Provide the [x, y] coordinate of the cell's center where the given text is located.  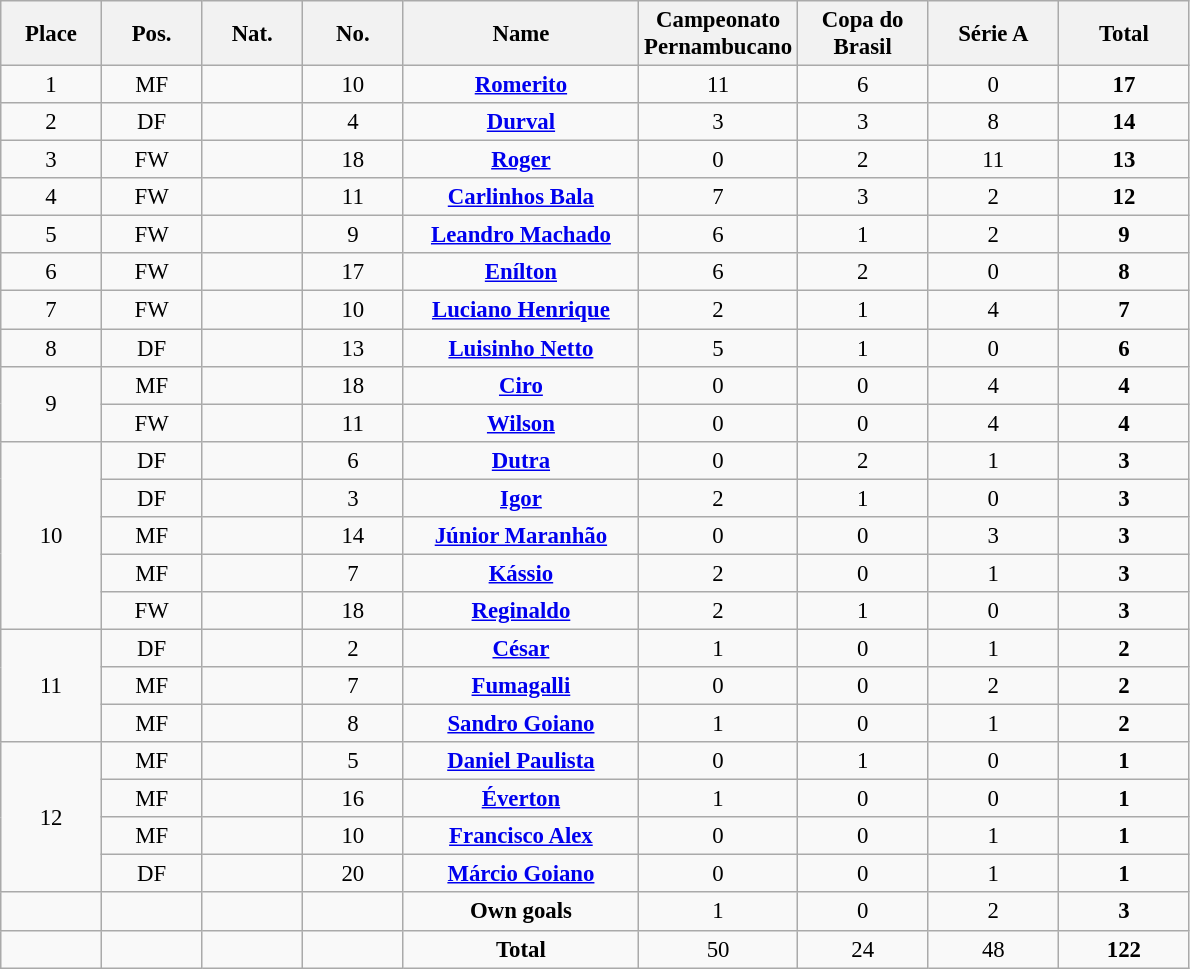
Dutra [521, 460]
Éverton [521, 799]
16 [354, 799]
Romerito [521, 85]
24 [862, 949]
Márcio Goiano [521, 874]
Ciro [521, 385]
48 [994, 949]
Own goals [521, 912]
Leandro Machado [521, 235]
Campeonato Pernambucano [718, 34]
20 [354, 874]
Luisinho Netto [521, 348]
Roger [521, 160]
Sandro Goiano [521, 724]
Copa do Brasil [862, 34]
Júnior Maranhão [521, 536]
Série A [994, 34]
Daniel Paulista [521, 761]
50 [718, 949]
Enílton [521, 273]
Fumagalli [521, 686]
Igor [521, 498]
Luciano Henrique [521, 310]
Durval [521, 122]
122 [1124, 949]
César [521, 648]
Kássio [521, 573]
Reginaldo [521, 611]
Carlinhos Bala [521, 197]
Nat. [252, 34]
No. [354, 34]
Name [521, 34]
Wilson [521, 423]
Pos. [152, 34]
Place [52, 34]
Francisco Alex [521, 836]
